Scan for the cell matching the given text and deliver its (X, Y) coordinate at center. 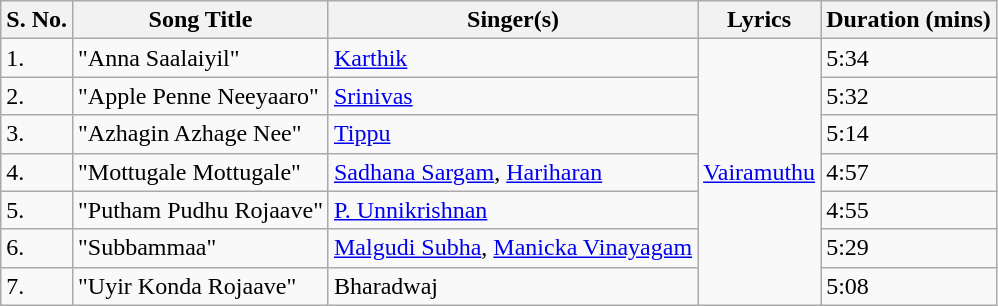
"Mottugale Mottugale" (200, 172)
5. (37, 210)
Malgudi Subha, Manicka Vinayagam (512, 248)
Song Title (200, 20)
Sadhana Sargam, Hariharan (512, 172)
Duration (mins) (909, 20)
"Anna Saalaiyil" (200, 58)
Lyrics (760, 20)
7. (37, 286)
"Azhagin Azhage Nee" (200, 134)
"Subbammaa" (200, 248)
4. (37, 172)
5:29 (909, 248)
Srinivas (512, 96)
Bharadwaj (512, 286)
"Uyir Konda Rojaave" (200, 286)
Vairamuthu (760, 172)
5:32 (909, 96)
5:08 (909, 286)
5:14 (909, 134)
2. (37, 96)
"Apple Penne Neeyaaro" (200, 96)
4:55 (909, 210)
3. (37, 134)
1. (37, 58)
Singer(s) (512, 20)
Karthik (512, 58)
5:34 (909, 58)
6. (37, 248)
P. Unnikrishnan (512, 210)
Tippu (512, 134)
4:57 (909, 172)
S. No. (37, 20)
"Putham Pudhu Rojaave" (200, 210)
